For the text-containing cell, return its midpoint in (X, Y) coordinate format. 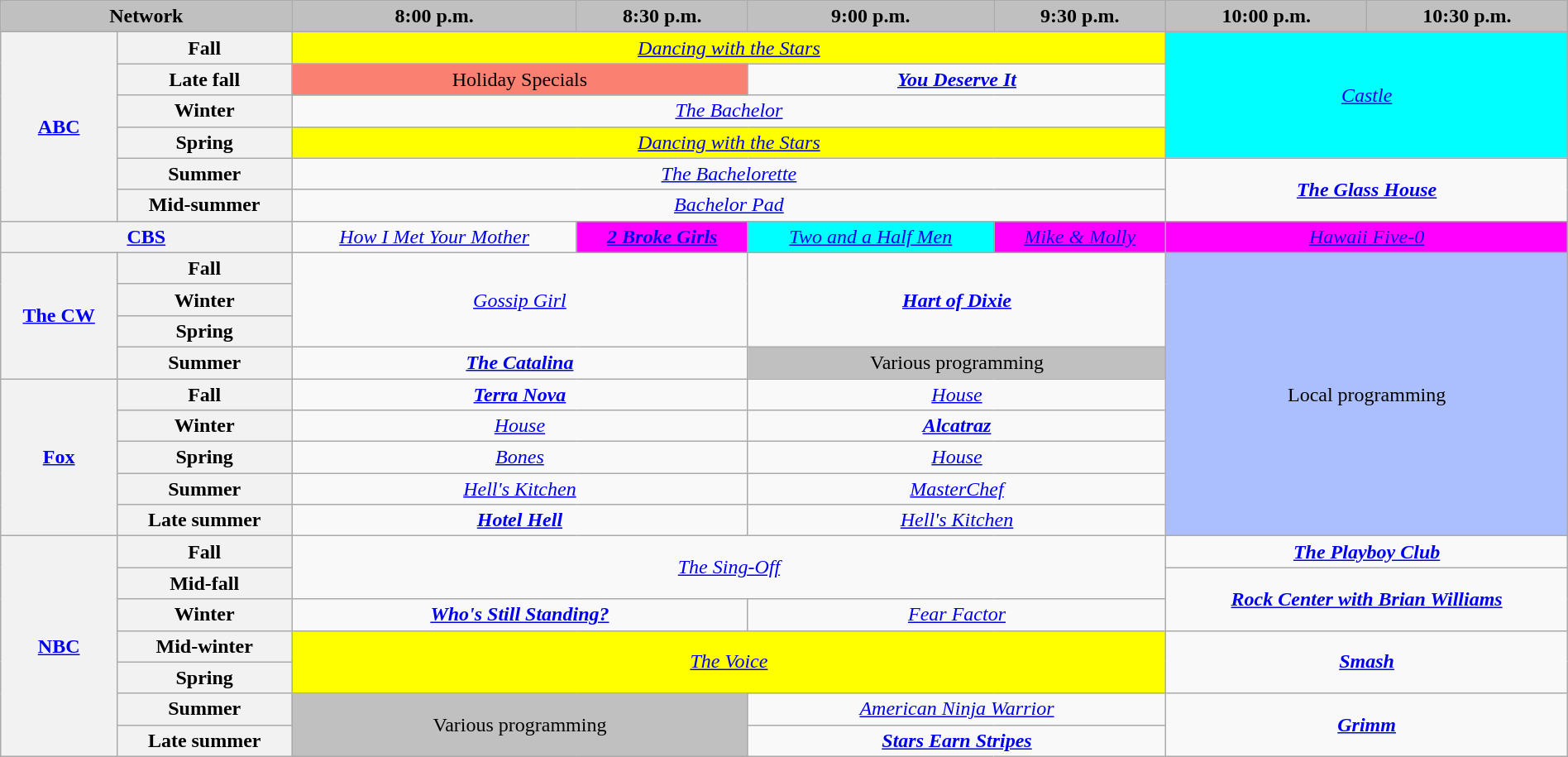
The Bachelor (729, 111)
8:00 p.m. (435, 17)
Hotel Hell (519, 520)
Mid-winter (205, 646)
9:30 p.m. (1080, 17)
Network (146, 17)
Stars Earn Stripes (957, 740)
Mid-fall (205, 583)
NBC (60, 646)
Bachelor Pad (729, 205)
Fear Factor (957, 615)
10:00 p.m. (1267, 17)
How I Met Your Mother (435, 237)
Fox (60, 458)
The Glass House (1366, 189)
The Catalina (519, 362)
Late fall (205, 79)
The CW (60, 315)
Mike & Molly (1080, 237)
9:00 p.m. (871, 17)
Terra Nova (519, 395)
Mid-summer (205, 205)
The Sing-Off (729, 568)
Who's Still Standing? (519, 615)
American Ninja Warrior (957, 709)
Grimm (1366, 725)
The Voice (729, 662)
Local programming (1366, 394)
Gossip Girl (519, 299)
MasterChef (957, 489)
Rock Center with Brian Williams (1366, 599)
Holiday Specials (519, 79)
10:30 p.m. (1467, 17)
Alcatraz (957, 426)
Castle (1366, 95)
CBS (146, 237)
The Playboy Club (1366, 552)
8:30 p.m. (662, 17)
You Deserve It (957, 79)
The Bachelorette (729, 174)
ABC (60, 127)
2 Broke Girls (662, 237)
Hart of Dixie (957, 299)
Hawaii Five-0 (1366, 237)
Smash (1366, 662)
Two and a Half Men (871, 237)
Bones (519, 458)
